Identify which cell holds the provided text, then report its (X, Y) central coordinate. 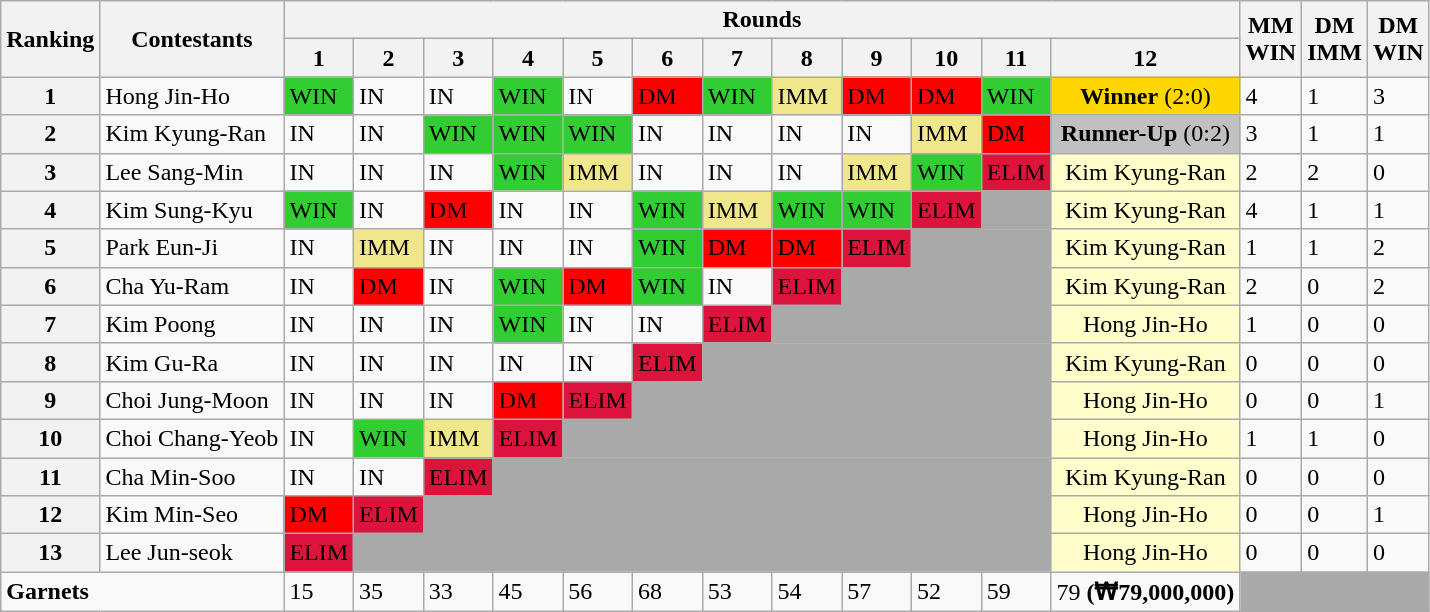
Rounds (762, 20)
Cha Min-Soo (192, 477)
68 (667, 592)
Kim Sung-Kyu (192, 210)
Kim Gu-Ra (192, 362)
DMWIN (1398, 39)
Runner-Up (0:2) (1146, 134)
13 (50, 553)
Garnets (142, 592)
56 (598, 592)
53 (737, 592)
Lee Sang-Min (192, 172)
Cha Yu-Ram (192, 286)
54 (807, 592)
Park Eun-Ji (192, 248)
Kim Min-Seo (192, 515)
Choi Jung-Moon (192, 400)
45 (528, 592)
Ranking (50, 39)
57 (877, 592)
79 (₩79,000,000) (1146, 592)
15 (319, 592)
33 (458, 592)
35 (389, 592)
Choi Chang-Yeob (192, 438)
MMWIN (1271, 39)
52 (946, 592)
59 (1016, 592)
DMIMM (1335, 39)
Lee Jun-seok (192, 553)
Kim Poong (192, 324)
Winner (2:0) (1146, 96)
Contestants (192, 39)
